Detect which cell encompasses the target text, then output its (X, Y) center coordinate. 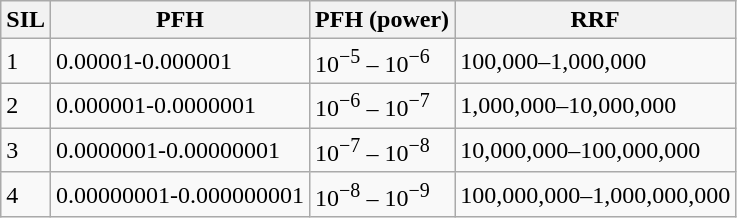
10−7 – 10−8 (382, 150)
PFH (power) (382, 20)
0.00000001-0.000000001 (180, 194)
1 (26, 62)
100,000,000–1,000,000,000 (596, 194)
1,000,000–10,000,000 (596, 106)
10,000,000–100,000,000 (596, 150)
100,000–1,000,000 (596, 62)
10−6 – 10−7 (382, 106)
10−5 – 10−6 (382, 62)
0.0000001-0.00000001 (180, 150)
RRF (596, 20)
0.00001-0.000001 (180, 62)
3 (26, 150)
PFH (180, 20)
SIL (26, 20)
4 (26, 194)
10−8 – 10−9 (382, 194)
0.000001-0.0000001 (180, 106)
2 (26, 106)
